Return the (X, Y) coordinate for the center point of the cell that contains the specified text.  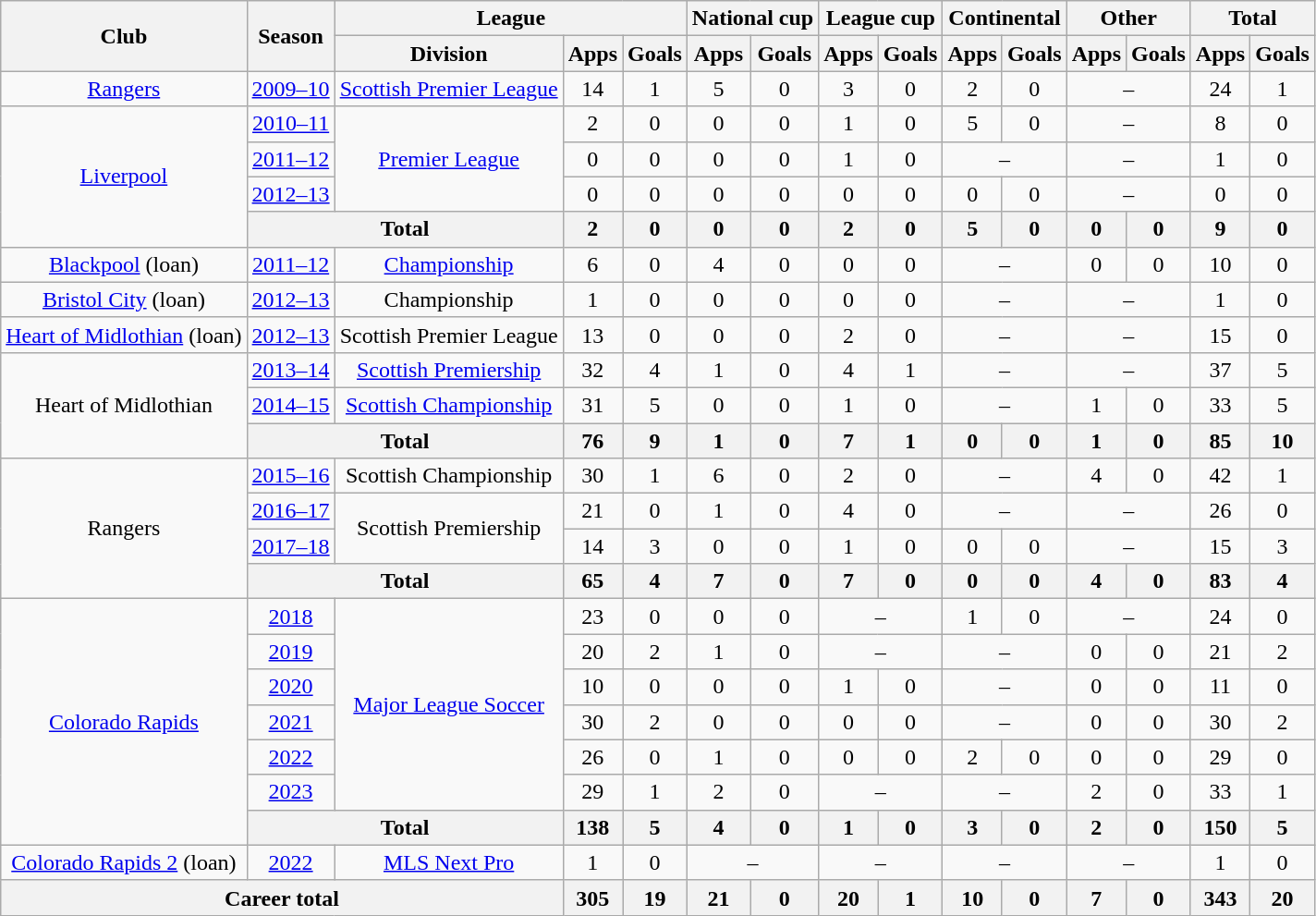
83 (1220, 581)
2023 (290, 792)
League (510, 18)
2018 (290, 617)
343 (1220, 898)
305 (592, 898)
2009–10 (290, 89)
Colorado Rapids 2 (loan) (124, 862)
Colorado Rapids (124, 722)
2019 (290, 652)
Liverpool (124, 177)
13 (592, 335)
32 (592, 370)
Club (124, 36)
National cup (752, 18)
League cup (881, 18)
37 (1220, 370)
Season (290, 36)
2014–15 (290, 405)
Bristol City (loan) (124, 299)
19 (655, 898)
31 (592, 405)
MLS Next Pro (449, 862)
Heart of Midlothian (loan) (124, 335)
8 (1220, 124)
Division (449, 54)
65 (592, 581)
2013–14 (290, 370)
11 (1220, 687)
Career total (282, 898)
2017–18 (290, 546)
2021 (290, 722)
2016–17 (290, 511)
2020 (290, 687)
138 (592, 827)
Continental (1005, 18)
2015–16 (290, 476)
Major League Soccer (449, 704)
Premier League (449, 159)
76 (592, 441)
Other (1128, 18)
Heart of Midlothian (124, 405)
150 (1220, 827)
2010–11 (290, 124)
23 (592, 617)
85 (1220, 441)
Blackpool (loan) (124, 264)
42 (1220, 476)
